Detect which cell encompasses the target text, then output its [X, Y] center coordinate. 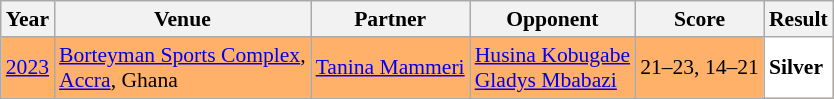
Result [798, 19]
21–23, 14–21 [700, 68]
Venue [182, 19]
Husina Kobugabe Gladys Mbabazi [552, 68]
Tanina Mammeri [390, 68]
Opponent [552, 19]
Silver [798, 68]
Year [28, 19]
Borteyman Sports Complex,Accra, Ghana [182, 68]
Score [700, 19]
2023 [28, 68]
Partner [390, 19]
